From the cell containing the given text, extract its center point as (x, y) coordinate. 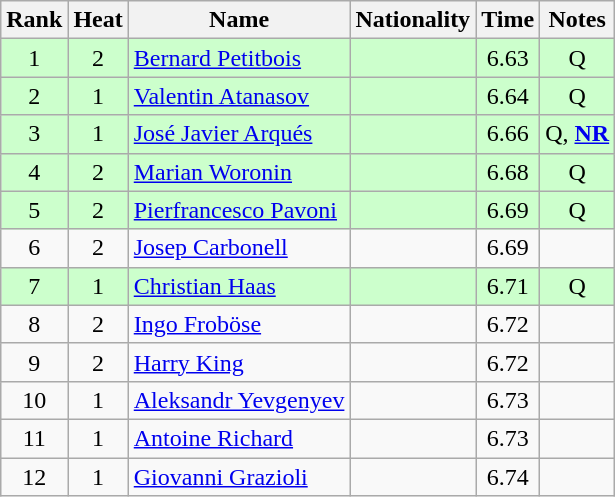
Antoine Richard (239, 438)
3 (34, 134)
Josep Carbonell (239, 248)
Marian Woronin (239, 172)
Bernard Petitbois (239, 58)
10 (34, 400)
6.74 (508, 477)
6.68 (508, 172)
Nationality (413, 20)
12 (34, 477)
6.64 (508, 96)
Rank (34, 20)
Pierfrancesco Pavoni (239, 210)
Heat (98, 20)
Time (508, 20)
9 (34, 362)
4 (34, 172)
5 (34, 210)
Ingo Froböse (239, 324)
Harry King (239, 362)
11 (34, 438)
Notes (578, 20)
Name (239, 20)
Christian Haas (239, 286)
7 (34, 286)
6.63 (508, 58)
8 (34, 324)
6.66 (508, 134)
6 (34, 248)
Giovanni Grazioli (239, 477)
6.71 (508, 286)
Aleksandr Yevgenyev (239, 400)
José Javier Arqués (239, 134)
Q, NR (578, 134)
Valentin Atanasov (239, 96)
